Return the [x, y] coordinate for the center point of the cell that contains the specified text.  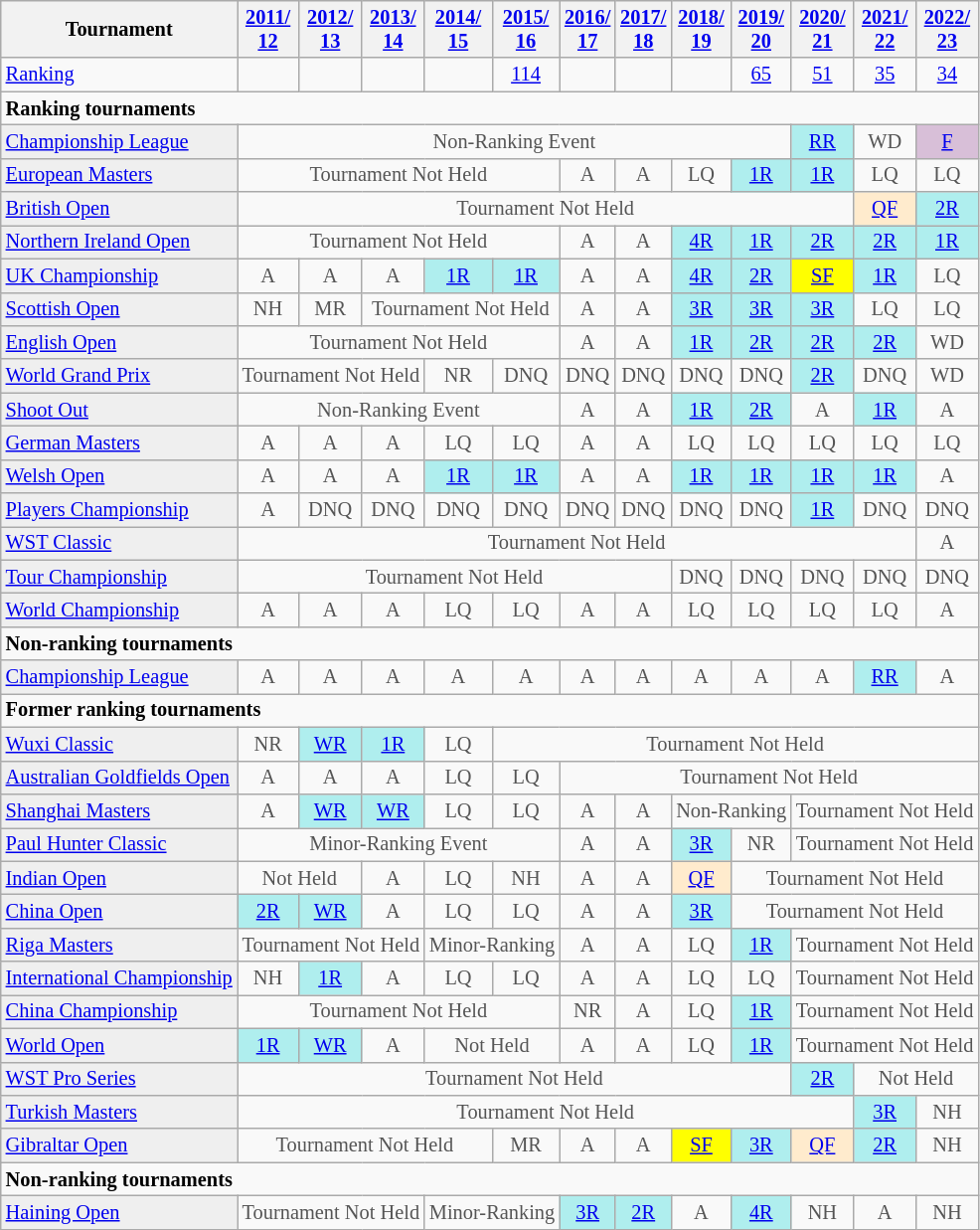
Non-Ranking [732, 810]
Gibraltar Open [119, 1145]
51 [823, 75]
International Championship [119, 978]
2014/15 [458, 29]
114 [526, 75]
2017/18 [643, 29]
UK Championship [119, 275]
European Masters [119, 175]
2013/14 [394, 29]
2018/19 [701, 29]
WST Classic [119, 543]
2012/13 [330, 29]
Shanghai Masters [119, 810]
China Open [119, 911]
2011/12 [268, 29]
Tour Championship [119, 577]
2022/23 [948, 29]
Ranking [119, 75]
WST Pro Series [119, 1079]
Former ranking tournaments [490, 710]
British Open [119, 209]
Shoot Out [119, 410]
2016/17 [587, 29]
World Open [119, 1045]
2019/20 [761, 29]
Northern Ireland Open [119, 242]
Australian Goldfields Open [119, 778]
German Masters [119, 442]
Welsh Open [119, 476]
Turkish Masters [119, 1112]
35 [885, 75]
2015/16 [526, 29]
Players Championship [119, 510]
Scottish Open [119, 309]
F [948, 141]
2020/21 [823, 29]
World Championship [119, 610]
China Championship [119, 1011]
World Grand Prix [119, 376]
2021/22 [885, 29]
Riga Masters [119, 945]
Haining Open [119, 1212]
Ranking tournaments [490, 108]
Wuxi Classic [119, 744]
Minor-Ranking Event [399, 844]
Indian Open [119, 878]
Paul Hunter Classic [119, 844]
65 [761, 75]
Tournament [119, 29]
34 [948, 75]
English Open [119, 342]
